Find where the given text appears and provide that cell's center as (X, Y) coordinate. 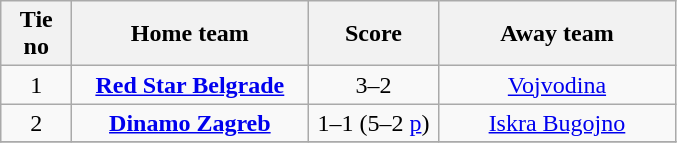
2 (36, 123)
Tie no (36, 34)
Iskra Bugojno (557, 123)
Vojvodina (557, 85)
Score (374, 34)
Red Star Belgrade (190, 85)
Dinamo Zagreb (190, 123)
Away team (557, 34)
1–1 (5–2 p) (374, 123)
Home team (190, 34)
1 (36, 85)
3–2 (374, 85)
